For the text-containing cell, return its midpoint in [X, Y] coordinate format. 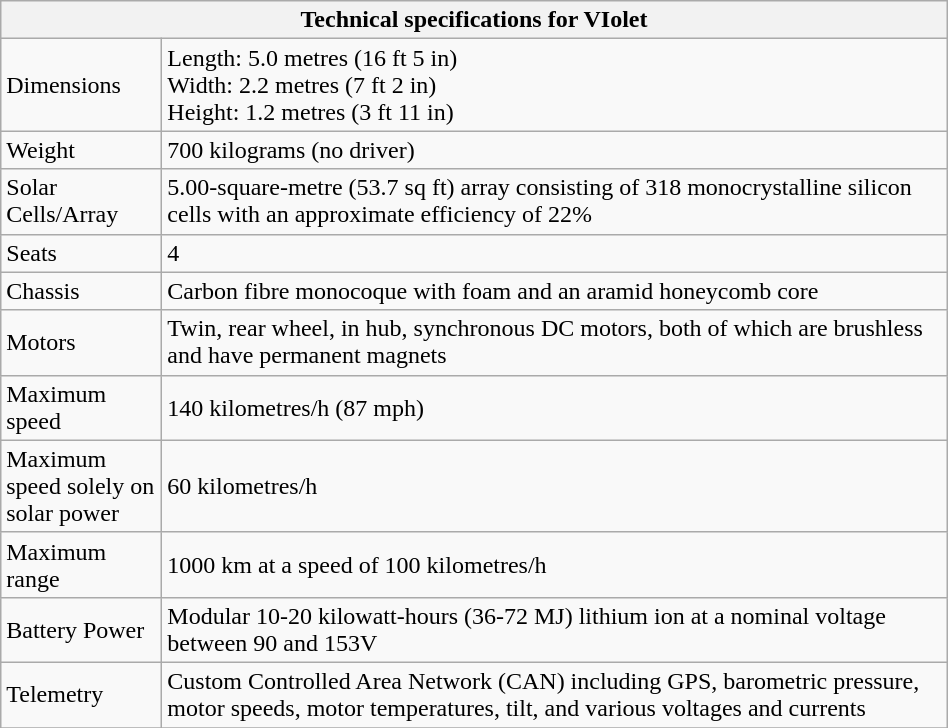
Telemetry [82, 694]
140 kilometres/h (87 mph) [554, 408]
60 kilometres/h [554, 486]
Length: 5.0 metres (16 ft 5 in)Width: 2.2 metres (7 ft 2 in)Height: 1.2 metres (3 ft 11 in) [554, 85]
Maximum speed [82, 408]
1000 km at a speed of 100 kilometres/h [554, 564]
Maximum range [82, 564]
Solar Cells/Array [82, 202]
Seats [82, 253]
5.00-square-metre (53.7 sq ft) array consisting of 318 monocrystalline silicon cells with an approximate efficiency of 22% [554, 202]
Carbon fibre monocoque with foam and an aramid honeycomb core [554, 291]
Motors [82, 342]
Technical specifications for VIolet [474, 20]
Twin, rear wheel, in hub, synchronous DC motors, both of which are brushless and have permanent magnets [554, 342]
Battery Power [82, 630]
4 [554, 253]
Weight [82, 150]
Maximum speed solely on solar power [82, 486]
Modular 10-20 kilowatt-hours (36-72 MJ) lithium ion at a nominal voltage between 90 and 153V [554, 630]
Dimensions [82, 85]
700 kilograms (no driver) [554, 150]
Custom Controlled Area Network (CAN) including GPS, barometric pressure, motor speeds, motor temperatures, tilt, and various voltages and currents [554, 694]
Chassis [82, 291]
